Return the (x, y) coordinate for the center point of the cell that contains the specified text.  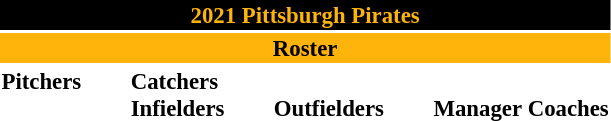
Roster (305, 48)
2021 Pittsburgh Pirates (305, 15)
